Pinpoint the cell where the given text exists, returning its [x, y] midpoint coordinate. 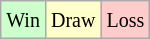
Loss [126, 20]
Draw [72, 20]
Win [24, 20]
